Search for the cell housing the specified text and yield its [x, y] center coordinate. 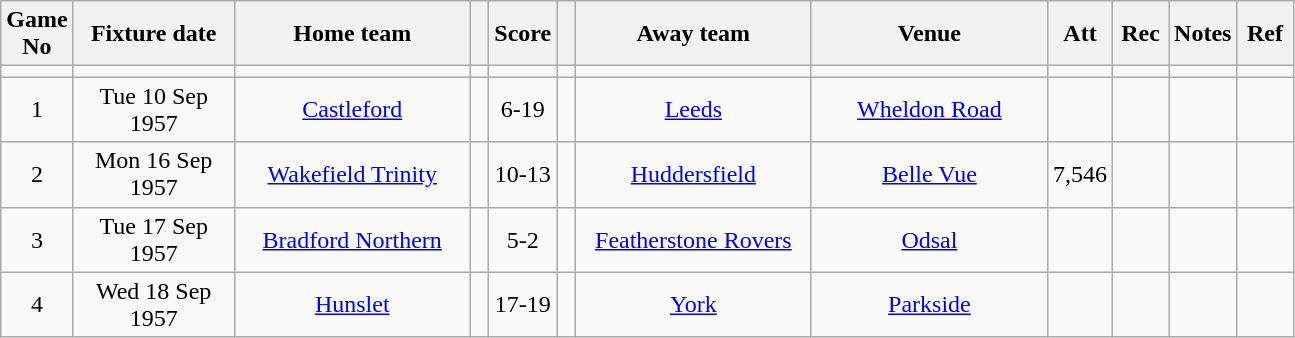
1 [37, 110]
3 [37, 240]
Fixture date [154, 34]
4 [37, 304]
Notes [1203, 34]
5-2 [523, 240]
Tue 17 Sep 1957 [154, 240]
Odsal [929, 240]
Wakefield Trinity [352, 174]
Mon 16 Sep 1957 [154, 174]
6-19 [523, 110]
2 [37, 174]
Castleford [352, 110]
Game No [37, 34]
Score [523, 34]
Att [1080, 34]
Belle Vue [929, 174]
Parkside [929, 304]
17-19 [523, 304]
Wed 18 Sep 1957 [154, 304]
Huddersfield [693, 174]
Venue [929, 34]
York [693, 304]
Away team [693, 34]
Tue 10 Sep 1957 [154, 110]
7,546 [1080, 174]
Ref [1265, 34]
Bradford Northern [352, 240]
10-13 [523, 174]
Rec [1141, 34]
Leeds [693, 110]
Home team [352, 34]
Wheldon Road [929, 110]
Hunslet [352, 304]
Featherstone Rovers [693, 240]
